For the text-containing cell, return its midpoint in [x, y] coordinate format. 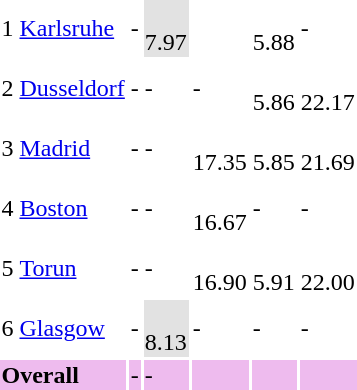
6 [8, 328]
22.17 [328, 88]
21.69 [328, 148]
22.00 [328, 268]
Glasgow [72, 328]
4 [8, 208]
Madrid [72, 148]
17.35 [220, 148]
8.13 [166, 328]
Karlsruhe [72, 28]
3 [8, 148]
16.90 [220, 268]
1 [8, 28]
16.67 [220, 208]
5 [8, 268]
5.88 [274, 28]
5.86 [274, 88]
7.97 [166, 28]
5.85 [274, 148]
Torun [72, 268]
Dusseldorf [72, 88]
5.91 [274, 268]
Boston [72, 208]
2 [8, 88]
Overall [63, 375]
